From the cell containing the given text, extract its center point as (x, y) coordinate. 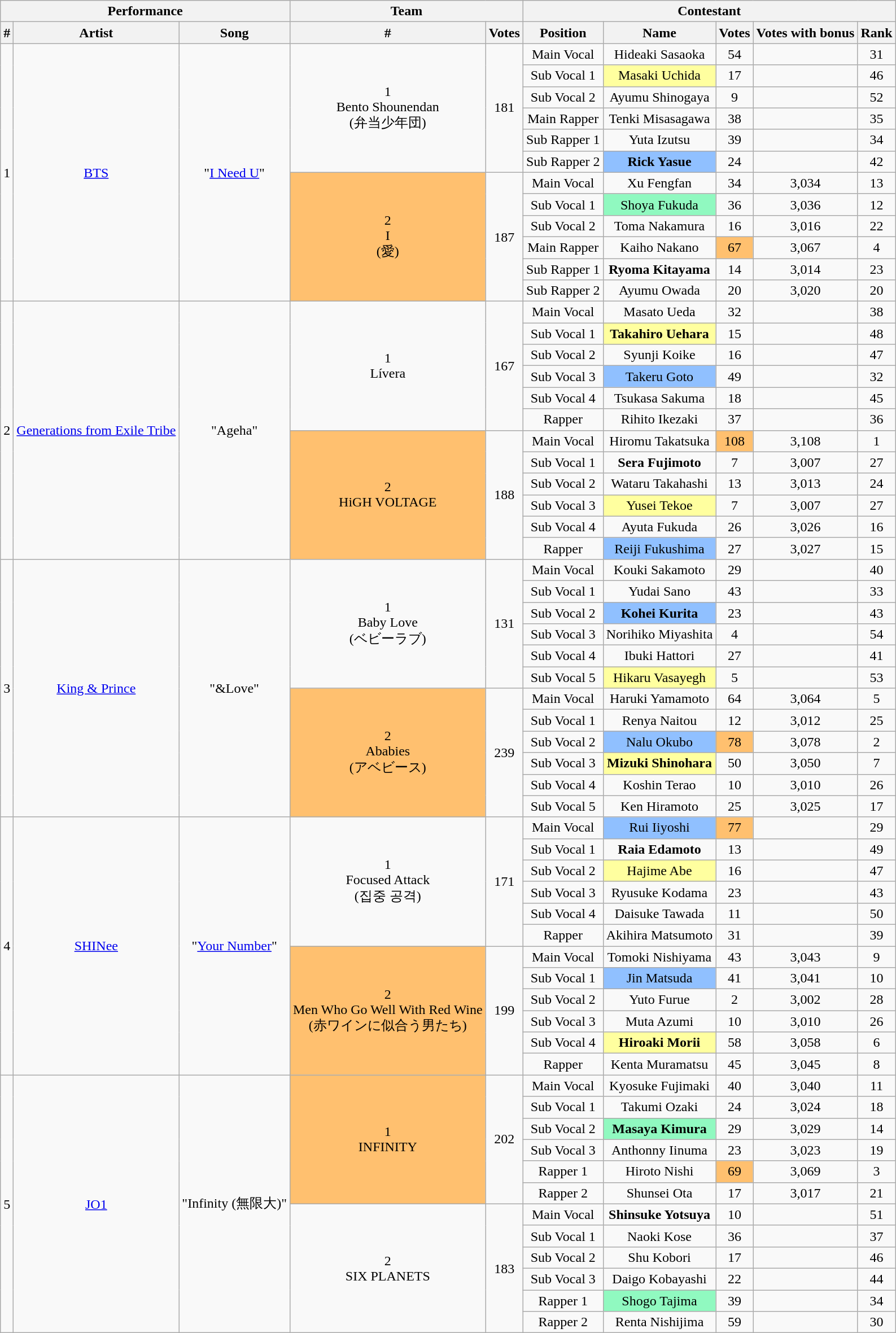
3,020 (805, 291)
Renta Nishijima (659, 1322)
51 (876, 1214)
"Your Number" (235, 946)
19 (876, 1150)
30 (876, 1322)
Contestant (709, 11)
3,027 (805, 548)
3,078 (805, 742)
58 (735, 1043)
64 (735, 699)
Sera Fujimoto (659, 462)
Ryoma Kitayama (659, 269)
199 (504, 1011)
Tomoki Nishiyama (659, 957)
171 (504, 881)
6 (876, 1043)
Haruki Yamamoto (659, 699)
3,040 (805, 1086)
3,036 (805, 204)
Performance (146, 11)
42 (876, 161)
Shoya Fukuda (659, 204)
67 (735, 247)
Toma Nakamura (659, 226)
1Focused Attack(집중 공격) (387, 881)
Shunsei Ota (659, 1193)
Ayumu Shinogaya (659, 97)
Rick Yasue (659, 161)
3,012 (805, 720)
Akihira Matsumoto (659, 935)
Hikaru Vasayegh (659, 678)
3,108 (805, 441)
Jin Matsuda (659, 978)
JO1 (96, 1204)
Votes with bonus (805, 33)
Muta Azumi (659, 1021)
3,067 (805, 247)
3,064 (805, 699)
3,014 (805, 269)
Artist (96, 33)
Takumi Ozaki (659, 1107)
Song (235, 33)
78 (735, 742)
Yuto Furue (659, 1000)
Generations from Exile Tribe (96, 430)
Daisuke Tawada (659, 914)
Tsukasa Sakuma (659, 398)
Ken Hiramoto (659, 806)
Yusei Tekoe (659, 505)
Ibuki Hattori (659, 656)
108 (735, 441)
Ryusuke Kodama (659, 892)
Syunji Koike (659, 355)
3,026 (805, 527)
Wataru Takahashi (659, 484)
Yudai Sano (659, 591)
Kaiho Nakano (659, 247)
1Baby Love(ベビーラブ) (387, 623)
202 (504, 1139)
Hiroto Nishi (659, 1172)
35 (876, 119)
3,034 (805, 183)
Kouki Sakamoto (659, 570)
Masaya Kimura (659, 1129)
Hajime Abe (659, 871)
Raia Edamoto (659, 849)
1INFINITY (387, 1139)
Rihito Ikezaki (659, 419)
3,029 (805, 1129)
Rank (876, 33)
44 (876, 1279)
Masato Ueda (659, 312)
Shogo Tajima (659, 1300)
Anthonny Iinuma (659, 1150)
"Ageha" (235, 430)
48 (876, 334)
131 (504, 623)
3,023 (805, 1150)
59 (735, 1322)
SHINee (96, 946)
3,069 (805, 1172)
3,025 (805, 806)
3,024 (805, 1107)
Rui Iiyoshi (659, 828)
3,002 (805, 1000)
3,013 (805, 484)
21 (876, 1193)
Masaki Uchida (659, 76)
53 (876, 678)
2SIX PLANETS (387, 1268)
2I(愛) (387, 237)
3,043 (805, 957)
Koshin Terao (659, 785)
Ayumu Owada (659, 291)
69 (735, 1172)
Reiji Fukushima (659, 548)
Hideaki Sasaoka (659, 54)
Norihiko Miyashita (659, 635)
28 (876, 1000)
"I Need U" (235, 173)
1Lívera (387, 366)
3,017 (805, 1193)
Takeru Goto (659, 377)
3,016 (805, 226)
Kenta Muramatsu (659, 1064)
Team (407, 11)
Hiromu Takatsuka (659, 441)
"Infinity (無限大)" (235, 1204)
188 (504, 495)
3,041 (805, 978)
Daigo Kobayashi (659, 1279)
8 (876, 1064)
183 (504, 1268)
Hiroaki Morii (659, 1043)
Xu Fengfan (659, 183)
Shinsuke Yotsuya (659, 1214)
2HiGH VOLTAGE (387, 495)
Kyosuke Fujimaki (659, 1086)
BTS (96, 173)
King & Prince (96, 688)
2Men Who Go Well With Red Wine(赤ワインに似合う男たち) (387, 1011)
3,058 (805, 1043)
3,050 (805, 763)
167 (504, 366)
Shu Kobori (659, 1257)
Name (659, 33)
Renya Naitou (659, 720)
3,045 (805, 1064)
Nalu Okubo (659, 742)
Ayuta Fukuda (659, 527)
77 (735, 828)
Naoki Kose (659, 1236)
1Bento Shounendan(弁当少年団) (387, 108)
"&Love" (235, 688)
Tenki Misasagawa (659, 119)
Position (563, 33)
33 (876, 591)
Mizuki Shinohara (659, 763)
Takahiro Uehara (659, 334)
181 (504, 108)
Yuta Izutsu (659, 140)
2Ababies(アベビース) (387, 753)
239 (504, 753)
187 (504, 237)
Kohei Kurita (659, 613)
52 (876, 97)
